Return [X, Y] of the center of cell containing provided text 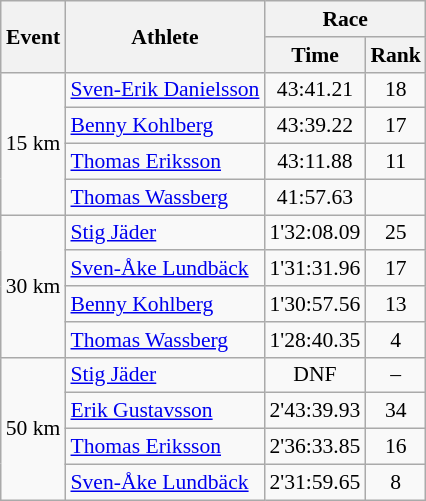
11 [396, 162]
Rank [396, 55]
– [396, 375]
1'28:40.35 [314, 340]
Race [345, 19]
43:41.21 [314, 90]
8 [396, 482]
25 [396, 233]
1'32:08.09 [314, 233]
DNF [314, 375]
4 [396, 340]
2'36:33.85 [314, 447]
18 [396, 90]
Sven-Erik Danielsson [164, 90]
34 [396, 411]
1'31:31.96 [314, 269]
15 km [34, 143]
43:39.22 [314, 126]
Erik Gustavsson [164, 411]
2'43:39.93 [314, 411]
Time [314, 55]
50 km [34, 428]
2'31:59.65 [314, 482]
13 [396, 304]
30 km [34, 286]
Event [34, 36]
43:11.88 [314, 162]
16 [396, 447]
Athlete [164, 36]
1'30:57.56 [314, 304]
41:57.63 [314, 197]
